Return [x, y] of the center of cell containing provided text 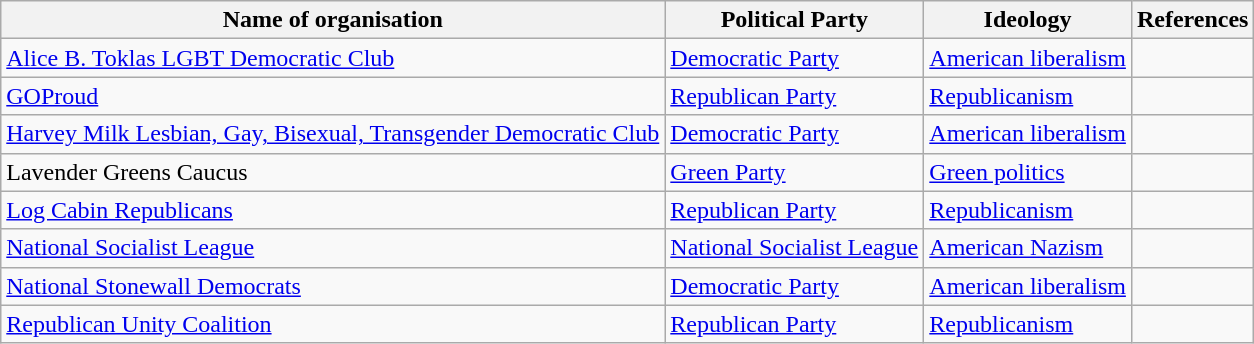
National Stonewall Democrats [333, 286]
Harvey Milk Lesbian, Gay, Bisexual, Transgender Democratic Club [333, 134]
Green politics [1028, 172]
GOProud [333, 96]
Lavender Greens Caucus [333, 172]
Political Party [794, 20]
Ideology [1028, 20]
Log Cabin Republicans [333, 210]
Green Party [794, 172]
American Nazism [1028, 248]
Republican Unity Coalition [333, 324]
References [1192, 20]
Name of organisation [333, 20]
Alice B. Toklas LGBT Democratic Club [333, 58]
